For the text-containing cell, return its midpoint in [X, Y] coordinate format. 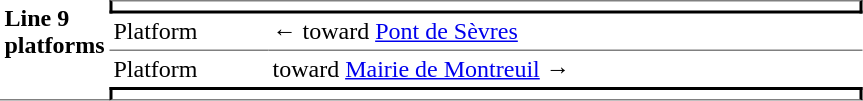
← toward Pont de Sèvres [565, 33]
toward Mairie de Montreuil → [565, 69]
Line 9 platforms [54, 50]
